Capture the cell that displays the provided text and extract its (x, y) central coordinate. 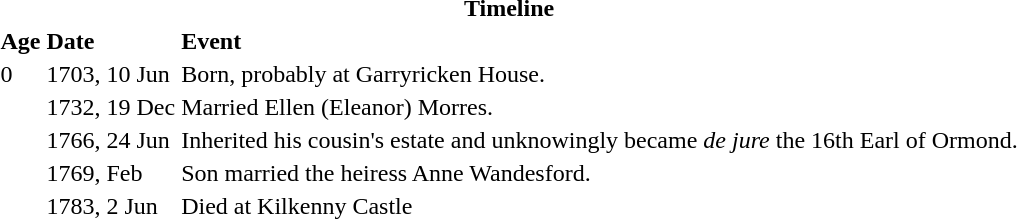
1766, 24 Jun (111, 140)
1703, 10 Jun (111, 74)
1769, Feb (111, 173)
1732, 19 Dec (111, 107)
Date (111, 41)
